Return the (x, y) coordinate for the center point of the cell that contains the specified text.  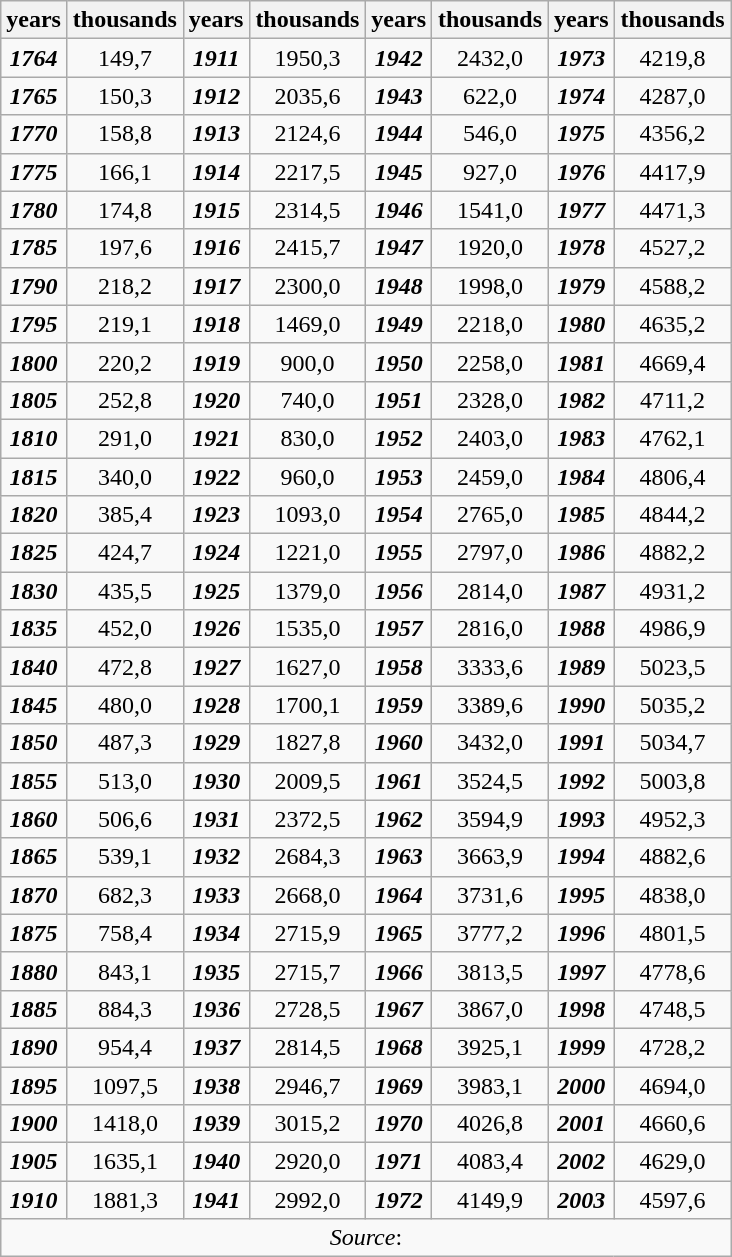
1966 (399, 971)
682,3 (124, 895)
4882,6 (672, 857)
1954 (399, 515)
2403,0 (490, 438)
1998,0 (490, 286)
1970 (399, 1124)
4694,0 (672, 1085)
506,6 (124, 819)
1830 (34, 591)
1775 (34, 172)
1870 (34, 895)
2765,0 (490, 515)
1974 (581, 96)
1996 (581, 933)
1942 (399, 58)
1957 (399, 629)
1890 (34, 1047)
1924 (216, 553)
5003,8 (672, 781)
1910 (34, 1200)
1979 (581, 286)
4838,0 (672, 895)
1967 (399, 1009)
1093,0 (308, 515)
1992 (581, 781)
385,4 (124, 515)
5023,5 (672, 667)
1914 (216, 172)
252,8 (124, 400)
1944 (399, 134)
1765 (34, 96)
1968 (399, 1047)
452,0 (124, 629)
197,6 (124, 248)
2218,0 (490, 324)
4471,3 (672, 210)
1800 (34, 362)
480,0 (124, 705)
1983 (581, 438)
1221,0 (308, 553)
1913 (216, 134)
1971 (399, 1162)
2432,0 (490, 58)
1995 (581, 895)
4762,1 (672, 438)
1917 (216, 286)
622,0 (490, 96)
1820 (34, 515)
1627,0 (308, 667)
513,0 (124, 781)
1790 (34, 286)
1962 (399, 819)
4219,8 (672, 58)
1934 (216, 933)
435,5 (124, 591)
5034,7 (672, 743)
1986 (581, 553)
1855 (34, 781)
1991 (581, 743)
1825 (34, 553)
1921 (216, 438)
2946,7 (308, 1085)
149,7 (124, 58)
4597,6 (672, 1200)
1928 (216, 705)
4669,4 (672, 362)
1955 (399, 553)
1988 (581, 629)
1840 (34, 667)
1930 (216, 781)
1946 (399, 210)
3389,6 (490, 705)
1835 (34, 629)
4635,2 (672, 324)
1860 (34, 819)
1905 (34, 1162)
1919 (216, 362)
1976 (581, 172)
3015,2 (308, 1124)
1949 (399, 324)
1975 (581, 134)
3777,2 (490, 933)
1973 (581, 58)
340,0 (124, 477)
1950 (399, 362)
1379,0 (308, 591)
1959 (399, 705)
884,3 (124, 1009)
1982 (581, 400)
1941 (216, 1200)
2002 (581, 1162)
843,1 (124, 971)
1927 (216, 667)
4844,2 (672, 515)
5035,2 (672, 705)
1981 (581, 362)
1969 (399, 1085)
758,4 (124, 933)
2459,0 (490, 477)
2668,0 (308, 895)
1961 (399, 781)
1977 (581, 210)
1931 (216, 819)
1875 (34, 933)
2300,0 (308, 286)
1960 (399, 743)
4356,2 (672, 134)
4527,2 (672, 248)
2003 (581, 1200)
2000 (581, 1085)
3333,6 (490, 667)
4629,0 (672, 1162)
1810 (34, 438)
2124,6 (308, 134)
1937 (216, 1047)
1795 (34, 324)
1845 (34, 705)
1990 (581, 705)
954,4 (124, 1047)
166,1 (124, 172)
3594,9 (490, 819)
927,0 (490, 172)
1922 (216, 477)
1950,3 (308, 58)
2715,7 (308, 971)
1997 (581, 971)
174,8 (124, 210)
1940 (216, 1162)
1916 (216, 248)
4882,2 (672, 553)
1915 (216, 210)
1535,0 (308, 629)
2217,5 (308, 172)
2258,0 (490, 362)
1999 (581, 1047)
4026,8 (490, 1124)
1764 (34, 58)
4728,2 (672, 1047)
158,8 (124, 134)
1945 (399, 172)
1998 (581, 1009)
1785 (34, 248)
4287,0 (672, 96)
2992,0 (308, 1200)
4149,9 (490, 1200)
1097,5 (124, 1085)
150,3 (124, 96)
1418,0 (124, 1124)
2328,0 (490, 400)
2814,5 (308, 1047)
1770 (34, 134)
3731,6 (490, 895)
1978 (581, 248)
1912 (216, 96)
1541,0 (490, 210)
1993 (581, 819)
220,2 (124, 362)
1972 (399, 1200)
4931,2 (672, 591)
2001 (581, 1124)
2797,0 (490, 553)
546,0 (490, 134)
4778,6 (672, 971)
1964 (399, 895)
219,1 (124, 324)
4083,4 (490, 1162)
1865 (34, 857)
4806,4 (672, 477)
1929 (216, 743)
424,7 (124, 553)
3524,5 (490, 781)
3867,0 (490, 1009)
1700,1 (308, 705)
4748,5 (672, 1009)
1780 (34, 210)
1925 (216, 591)
1947 (399, 248)
2920,0 (308, 1162)
2816,0 (490, 629)
960,0 (308, 477)
3925,1 (490, 1047)
1958 (399, 667)
1920 (216, 400)
1985 (581, 515)
1951 (399, 400)
1994 (581, 857)
1965 (399, 933)
1900 (34, 1124)
1987 (581, 591)
1943 (399, 96)
1815 (34, 477)
487,3 (124, 743)
2035,6 (308, 96)
1936 (216, 1009)
1880 (34, 971)
4588,2 (672, 286)
3663,9 (490, 857)
2009,5 (308, 781)
4952,3 (672, 819)
1923 (216, 515)
3813,5 (490, 971)
1989 (581, 667)
1984 (581, 477)
2415,7 (308, 248)
1932 (216, 857)
1918 (216, 324)
2372,5 (308, 819)
740,0 (308, 400)
1963 (399, 857)
472,8 (124, 667)
1881,3 (124, 1200)
1469,0 (308, 324)
2814,0 (490, 591)
1953 (399, 477)
1948 (399, 286)
4660,6 (672, 1124)
1980 (581, 324)
218,2 (124, 286)
539,1 (124, 857)
4986,9 (672, 629)
4711,2 (672, 400)
4417,9 (672, 172)
1911 (216, 58)
1939 (216, 1124)
1952 (399, 438)
1938 (216, 1085)
Source: (366, 1238)
2684,3 (308, 857)
2314,5 (308, 210)
830,0 (308, 438)
1933 (216, 895)
1926 (216, 629)
2715,9 (308, 933)
1920,0 (490, 248)
1885 (34, 1009)
3432,0 (490, 743)
1850 (34, 743)
1895 (34, 1085)
291,0 (124, 438)
2728,5 (308, 1009)
3983,1 (490, 1085)
4801,5 (672, 933)
1635,1 (124, 1162)
1805 (34, 400)
1956 (399, 591)
1935 (216, 971)
900,0 (308, 362)
1827,8 (308, 743)
